Scan for the cell matching the given text and deliver its [X, Y] coordinate at center. 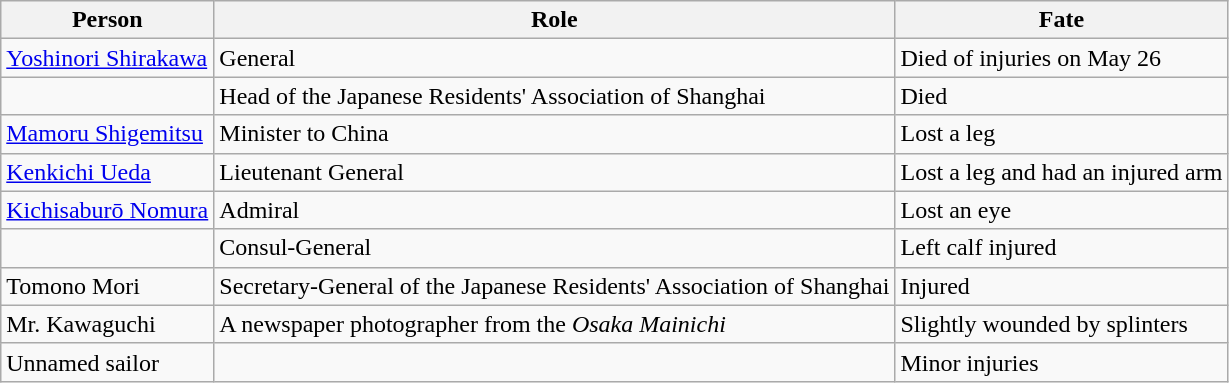
Yoshinori Shirakawa [108, 58]
Kenkichi Ueda [108, 172]
Lost a leg [1062, 134]
Injured [1062, 286]
Mr. Kawaguchi [108, 324]
Person [108, 20]
Consul-General [554, 248]
Left calf injured [1062, 248]
Lost a leg and had an injured arm [1062, 172]
Fate [1062, 20]
Head of the Japanese Residents' Association of Shanghai [554, 96]
Role [554, 20]
Died of injuries on May 26 [1062, 58]
Minister to China [554, 134]
Slightly wounded by splinters [1062, 324]
Kichisaburō Nomura [108, 210]
Mamoru Shigemitsu [108, 134]
Minor injuries [1062, 362]
Unnamed sailor [108, 362]
General [554, 58]
Admiral [554, 210]
Died [1062, 96]
A newspaper photographer from the Osaka Mainichi [554, 324]
Tomono Mori [108, 286]
Secretary-General of the Japanese Residents' Association of Shanghai [554, 286]
Lieutenant General [554, 172]
Lost an eye [1062, 210]
